Capture the cell that displays the provided text and extract its [X, Y] central coordinate. 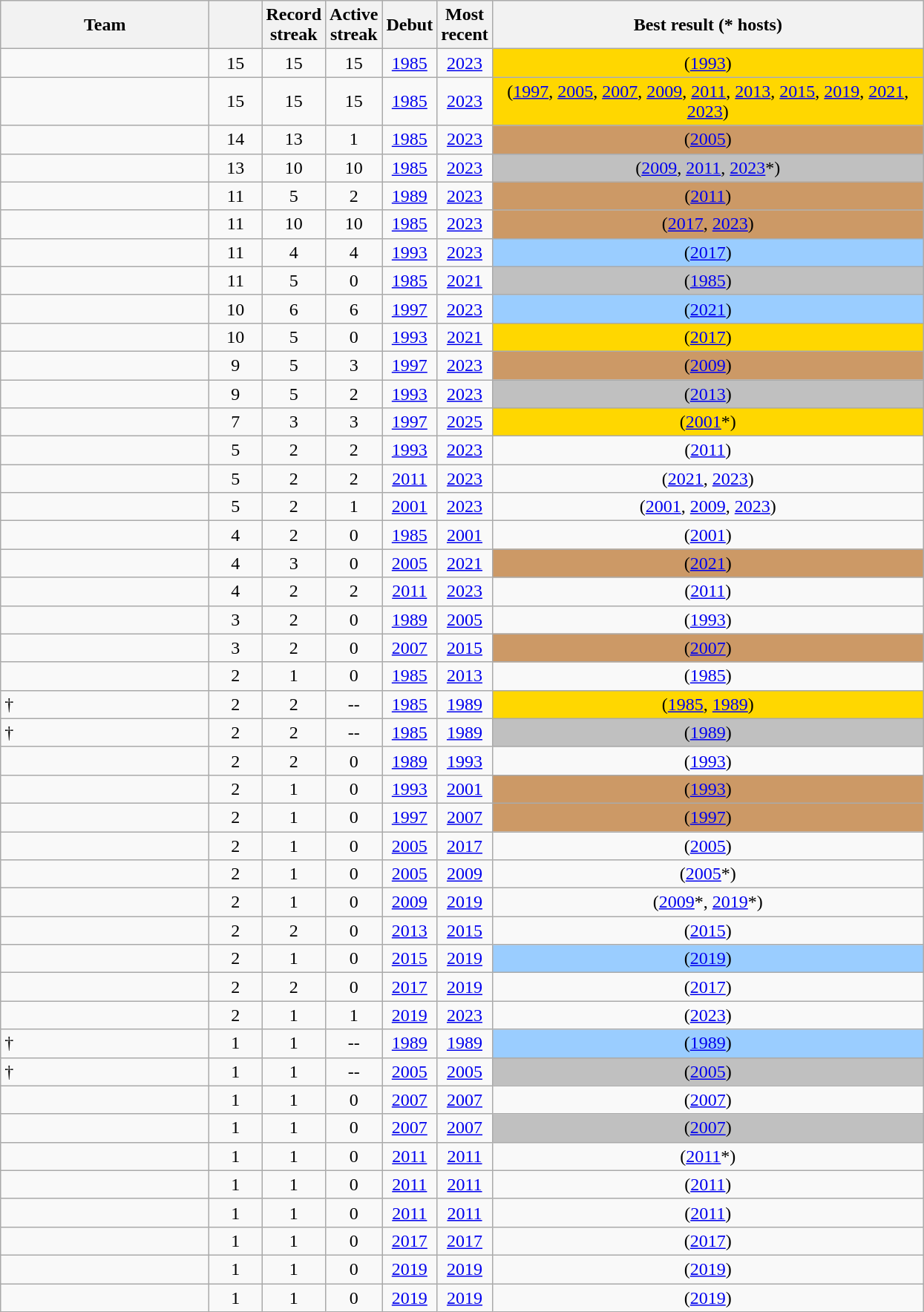
(2009) [708, 365]
(2013) [708, 394]
(1997) [708, 817]
(2023) [708, 1015]
(1997, 2005, 2007, 2009, 2011, 2013, 2015, 2019, 2021, 2023) [708, 101]
Activestreak [354, 25]
Best result (* hosts) [708, 25]
(2005*) [708, 874]
(1985, 1989) [708, 704]
2025 [465, 422]
Recordstreak [294, 25]
(2009, 2011, 2023*) [708, 168]
(2001*) [708, 422]
7 [236, 422]
(2011*) [708, 1156]
(2009*, 2019*) [708, 902]
Most recent [465, 25]
(2021, 2023) [708, 479]
Debut [410, 25]
(2017, 2023) [708, 224]
Team [105, 25]
(2001, 2009, 2023) [708, 507]
(2001) [708, 535]
14 [236, 140]
(2015) [708, 931]
